Extract the (X, Y) coordinate from the center of the cell holding the provided text.  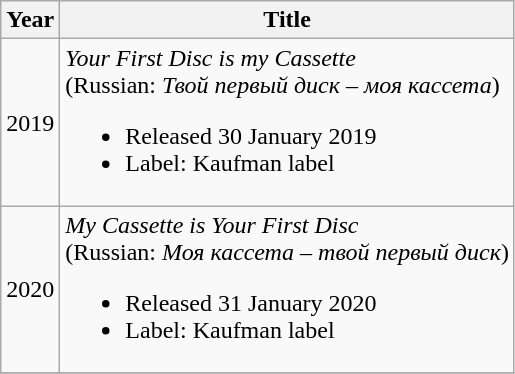
Year (30, 20)
Title (288, 20)
2020 (30, 290)
Your First Disc is my Cassette(Russian: Твой первый диск – моя кассета)Released 30 January 2019Label: Kaufman label (288, 122)
2019 (30, 122)
My Cassette is Your First Disc(Russian: Моя кассета – твой первый диск)Released 31 January 2020Label: Kaufman label (288, 290)
